Return [X, Y] of the center of cell containing provided text 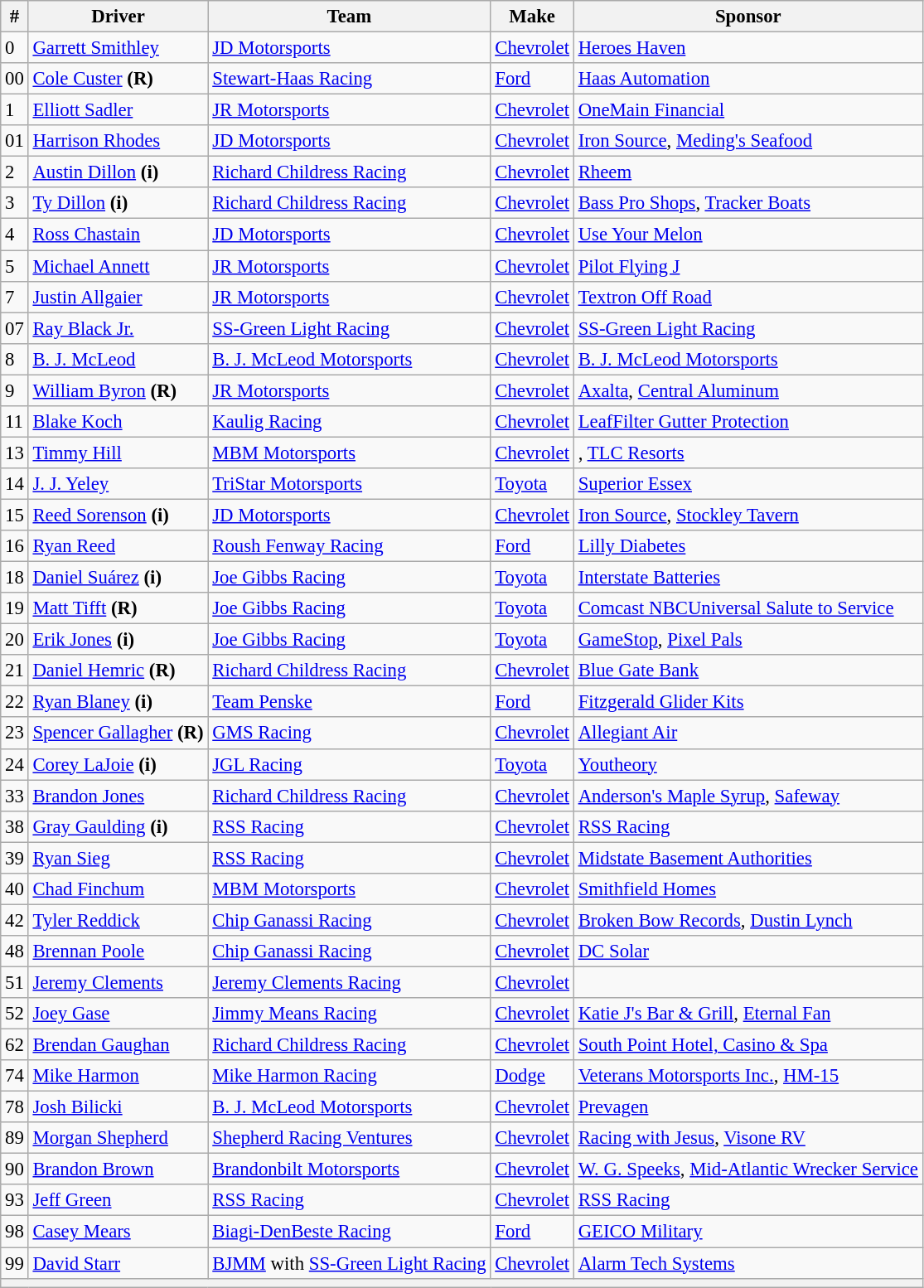
93 [15, 1201]
Iron Source, Stockley Tavern [747, 515]
LeafFilter Gutter Protection [747, 422]
16 [15, 546]
Rheem [747, 172]
Stewart-Haas Racing [350, 79]
Garrett Smithley [118, 48]
Shepherd Racing Ventures [350, 1138]
48 [15, 951]
Prevagen [747, 1107]
Katie J's Bar & Grill, Eternal Fan [747, 1014]
4 [15, 235]
Josh Bilicki [118, 1107]
07 [15, 328]
5 [15, 266]
23 [15, 734]
Brennan Poole [118, 951]
01 [15, 141]
JGL Racing [350, 764]
Joey Gase [118, 1014]
90 [15, 1169]
Erik Jones (i) [118, 640]
51 [15, 982]
0 [15, 48]
, TLC Resorts [747, 453]
Driver [118, 17]
Brandonbilt Motorsports [350, 1169]
Anderson's Maple Syrup, Safeway [747, 796]
19 [15, 608]
40 [15, 889]
Harrison Rhodes [118, 141]
Brandon Brown [118, 1169]
Comcast NBCUniversal Salute to Service [747, 608]
33 [15, 796]
Iron Source, Meding's Seafood [747, 141]
Veterans Motorsports Inc., HM-15 [747, 1076]
Blake Koch [118, 422]
98 [15, 1232]
Allegiant Air [747, 734]
Fitzgerald Glider Kits [747, 702]
GameStop, Pixel Pals [747, 640]
11 [15, 422]
Jeremy Clements Racing [350, 982]
52 [15, 1014]
Bass Pro Shops, Tracker Boats [747, 203]
Daniel Suárez (i) [118, 578]
Roush Fenway Racing [350, 546]
3 [15, 203]
GEICO Military [747, 1232]
DC Solar [747, 951]
J. J. Yeley [118, 484]
Jeff Green [118, 1201]
42 [15, 920]
39 [15, 858]
Jeremy Clements [118, 982]
18 [15, 578]
Ross Chastain [118, 235]
Austin Dillon (i) [118, 172]
Jimmy Means Racing [350, 1014]
8 [15, 359]
15 [15, 515]
99 [15, 1263]
Gray Gaulding (i) [118, 826]
Haas Automation [747, 79]
Elliott Sadler [118, 110]
William Byron (R) [118, 390]
2 [15, 172]
GMS Racing [350, 734]
Spencer Gallagher (R) [118, 734]
Dodge [532, 1076]
78 [15, 1107]
Lilly Diabetes [747, 546]
Use Your Melon [747, 235]
Daniel Hemric (R) [118, 671]
14 [15, 484]
Axalta, Central Aluminum [747, 390]
Blue Gate Bank [747, 671]
Morgan Shepherd [118, 1138]
Racing with Jesus, Visone RV [747, 1138]
Youtheory [747, 764]
Brendan Gaughan [118, 1045]
Cole Custer (R) [118, 79]
Kaulig Racing [350, 422]
Team Penske [350, 702]
20 [15, 640]
7 [15, 297]
13 [15, 453]
Timmy Hill [118, 453]
Interstate Batteries [747, 578]
38 [15, 826]
B. J. McLeod [118, 359]
Mike Harmon Racing [350, 1076]
1 [15, 110]
South Point Hotel, Casino & Spa [747, 1045]
Tyler Reddick [118, 920]
Smithfield Homes [747, 889]
Ryan Blaney (i) [118, 702]
# [15, 17]
00 [15, 79]
OneMain Financial [747, 110]
Matt Tifft (R) [118, 608]
21 [15, 671]
Ty Dillon (i) [118, 203]
Reed Sorenson (i) [118, 515]
David Starr [118, 1263]
Ryan Sieg [118, 858]
Ray Black Jr. [118, 328]
Corey LaJoie (i) [118, 764]
W. G. Speeks, Mid-Atlantic Wrecker Service [747, 1169]
Heroes Haven [747, 48]
Make [532, 17]
Ryan Reed [118, 546]
Team [350, 17]
Chad Finchum [118, 889]
Alarm Tech Systems [747, 1263]
Michael Annett [118, 266]
Justin Allgaier [118, 297]
9 [15, 390]
62 [15, 1045]
74 [15, 1076]
Sponsor [747, 17]
Casey Mears [118, 1232]
Biagi-DenBeste Racing [350, 1232]
Pilot Flying J [747, 266]
Superior Essex [747, 484]
89 [15, 1138]
Textron Off Road [747, 297]
Midstate Basement Authorities [747, 858]
Mike Harmon [118, 1076]
TriStar Motorsports [350, 484]
22 [15, 702]
BJMM with SS-Green Light Racing [350, 1263]
Brandon Jones [118, 796]
Broken Bow Records, Dustin Lynch [747, 920]
24 [15, 764]
